Pinpoint the cell where the given text exists, returning its (X, Y) midpoint coordinate. 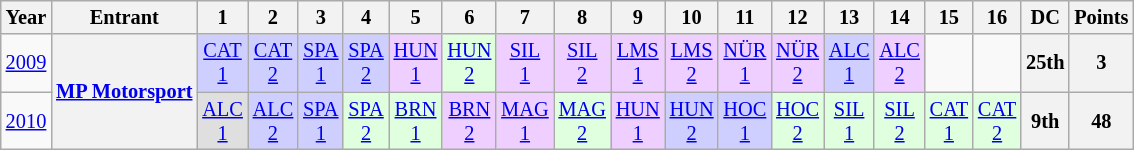
48 (1101, 121)
DC (1045, 17)
10 (692, 17)
NÜR1 (744, 63)
MP Motorsport (124, 92)
5 (416, 17)
11 (744, 17)
LMS1 (638, 63)
15 (949, 17)
7 (524, 17)
2010 (26, 121)
HOC2 (798, 121)
14 (899, 17)
2 (273, 17)
NÜR2 (798, 63)
LMS2 (692, 63)
9th (1045, 121)
6 (469, 17)
1 (222, 17)
4 (366, 17)
12 (798, 17)
HOC1 (744, 121)
8 (582, 17)
BRN2 (469, 121)
Entrant (124, 17)
MAG1 (524, 121)
16 (997, 17)
Points (1101, 17)
MAG2 (582, 121)
Year (26, 17)
BRN1 (416, 121)
9 (638, 17)
2009 (26, 63)
13 (849, 17)
25th (1045, 63)
